Scan for the cell matching the given text and deliver its (X, Y) coordinate at center. 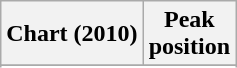
Chart (2010) (72, 34)
Peak position (189, 34)
